Find where the given text appears and provide that cell's center as [X, Y] coordinate. 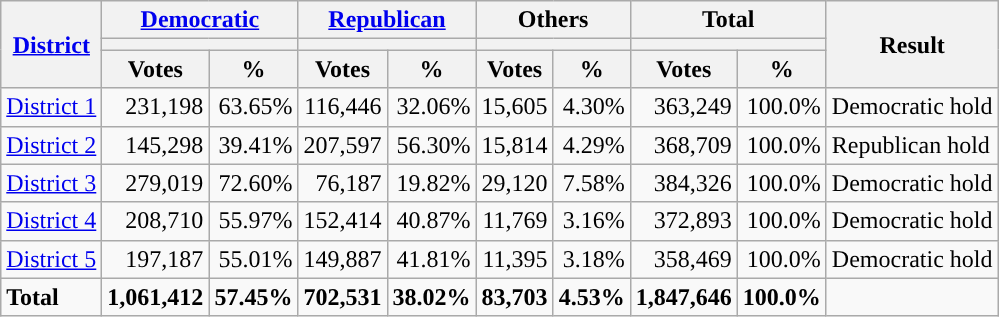
40.87% [432, 221]
39.41% [254, 145]
38.02% [432, 297]
57.45% [254, 297]
279,019 [156, 183]
358,469 [684, 259]
384,326 [684, 183]
76,187 [342, 183]
72.60% [254, 183]
4.30% [592, 107]
32.06% [432, 107]
368,709 [684, 145]
63.65% [254, 107]
District 4 [52, 221]
145,298 [156, 145]
372,893 [684, 221]
363,249 [684, 107]
Others [553, 20]
District 2 [52, 145]
197,187 [156, 259]
Republican [387, 20]
55.01% [254, 259]
1,061,412 [156, 297]
Democratic [200, 20]
152,414 [342, 221]
149,887 [342, 259]
4.53% [592, 297]
3.18% [592, 259]
7.58% [592, 183]
41.81% [432, 259]
56.30% [432, 145]
11,769 [514, 221]
1,847,646 [684, 297]
19.82% [432, 183]
83,703 [514, 297]
District 1 [52, 107]
208,710 [156, 221]
15,605 [514, 107]
District 5 [52, 259]
4.29% [592, 145]
207,597 [342, 145]
11,395 [514, 259]
Result [912, 44]
702,531 [342, 297]
District 3 [52, 183]
Republican hold [912, 145]
116,446 [342, 107]
29,120 [514, 183]
15,814 [514, 145]
District [52, 44]
55.97% [254, 221]
3.16% [592, 221]
231,198 [156, 107]
